Return the [X, Y] coordinate for the center point of the cell that contains the specified text.  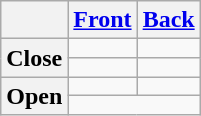
Close [34, 58]
Front [102, 20]
Open [34, 96]
Back [168, 20]
